Identify which cell holds the provided text, then report its [x, y] central coordinate. 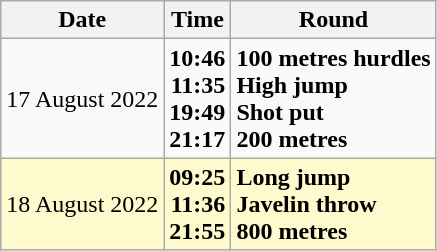
18 August 2022 [82, 204]
Date [82, 20]
10:4611:3519:4921:17 [198, 98]
09:2511:3621:55 [198, 204]
Round [334, 20]
17 August 2022 [82, 98]
Time [198, 20]
100 metres hurdlesHigh jumpShot put200 metres [334, 98]
Long jumpJavelin throw800 metres [334, 204]
